Detect which cell encompasses the target text, then output its [x, y] center coordinate. 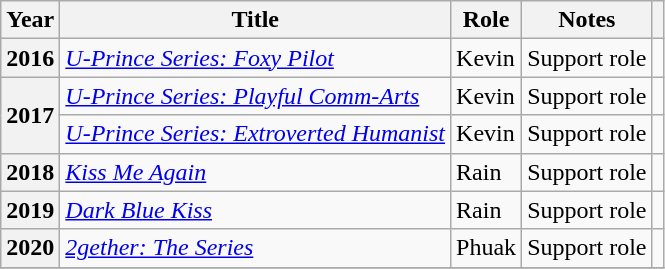
Year [30, 20]
U-Prince Series: Extroverted Humanist [256, 134]
2017 [30, 115]
Kiss Me Again [256, 172]
Role [486, 20]
2019 [30, 210]
2018 [30, 172]
2gether: The Series [256, 248]
Notes [587, 20]
U-Prince Series: Playful Comm-Arts [256, 96]
Phuak [486, 248]
2020 [30, 248]
Dark Blue Kiss [256, 210]
2016 [30, 58]
Title [256, 20]
U-Prince Series: Foxy Pilot [256, 58]
